Locate the cell with the specified text and output its [X, Y] center coordinate. 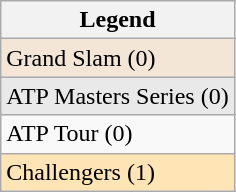
Legend [118, 20]
Grand Slam (0) [118, 58]
Challengers (1) [118, 172]
ATP Masters Series (0) [118, 96]
ATP Tour (0) [118, 134]
